Identify which cell holds the provided text, then report its (X, Y) central coordinate. 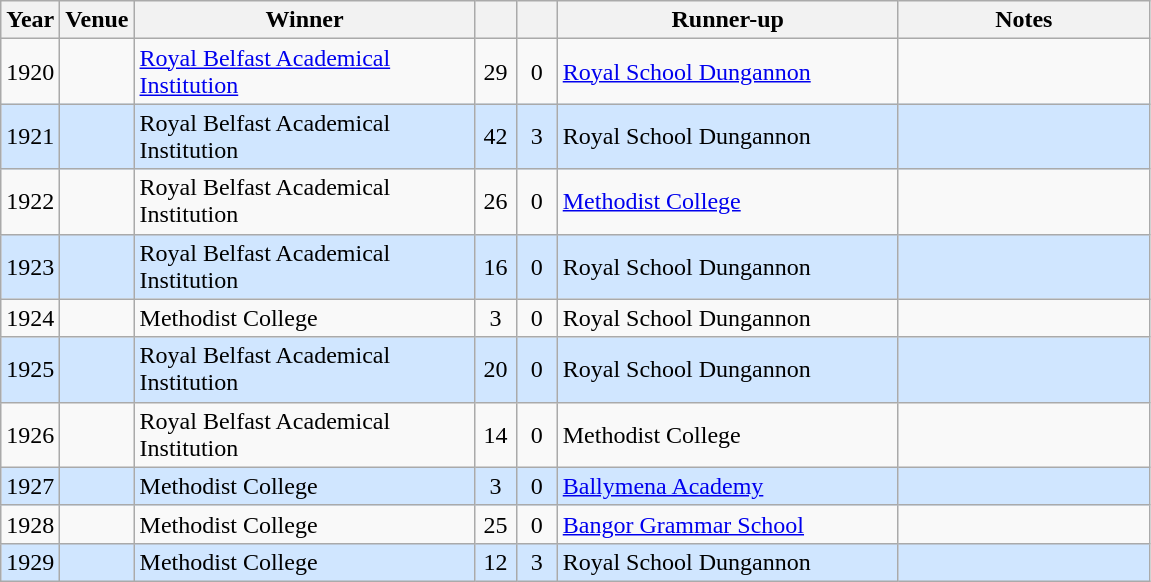
Year (30, 20)
1920 (30, 72)
25 (496, 524)
1925 (30, 370)
26 (496, 202)
Winner (304, 20)
Bangor Grammar School (728, 524)
1927 (30, 486)
29 (496, 72)
16 (496, 266)
Notes (1024, 20)
1924 (30, 318)
1926 (30, 434)
Ballymena Academy (728, 486)
1928 (30, 524)
20 (496, 370)
1929 (30, 562)
1923 (30, 266)
14 (496, 434)
Venue (97, 20)
Runner-up (728, 20)
1921 (30, 136)
42 (496, 136)
12 (496, 562)
1922 (30, 202)
